Scan for the cell matching the given text and deliver its (x, y) coordinate at center. 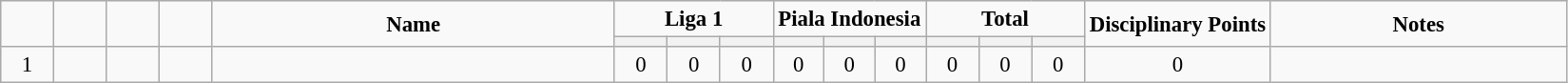
Piala Indonesia (850, 19)
Notes (1419, 24)
Name (413, 24)
1 (28, 65)
Total (1006, 19)
Liga 1 (694, 19)
Disciplinary Points (1177, 24)
